Extract the (X, Y) coordinate from the center of the cell holding the provided text.  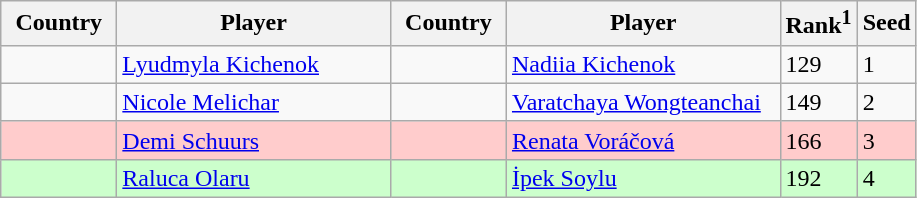
Varatchaya Wongteanchai (643, 102)
129 (818, 64)
149 (818, 102)
Rank1 (818, 24)
192 (818, 178)
Demi Schuurs (254, 140)
4 (886, 178)
2 (886, 102)
Renata Voráčová (643, 140)
Nicole Melichar (254, 102)
Nadiia Kichenok (643, 64)
1 (886, 64)
Lyudmyla Kichenok (254, 64)
Raluca Olaru (254, 178)
Seed (886, 24)
3 (886, 140)
İpek Soylu (643, 178)
166 (818, 140)
